Return (X, Y) of the center of cell containing provided text 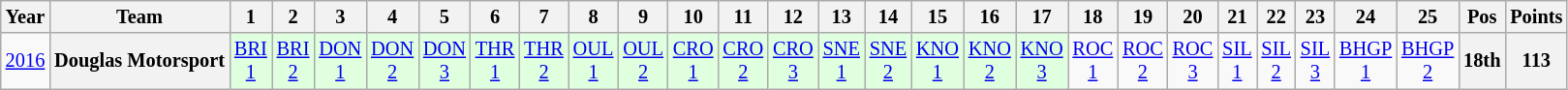
23 (1315, 16)
CRO2 (743, 61)
CRO1 (693, 61)
20 (1193, 16)
19 (1143, 16)
DON2 (392, 61)
25 (1428, 16)
DON3 (445, 61)
DON1 (340, 61)
Points (1536, 16)
ROC1 (1093, 61)
SIL2 (1276, 61)
KNO3 (1042, 61)
12 (793, 16)
OUL1 (594, 61)
16 (990, 16)
CRO3 (793, 61)
3 (340, 16)
18th (1482, 61)
7 (543, 16)
6 (495, 16)
Pos (1482, 16)
BRI2 (293, 61)
ROC2 (1143, 61)
BHGP2 (1428, 61)
5 (445, 16)
KNO1 (938, 61)
14 (888, 16)
10 (693, 16)
1 (251, 16)
BHGP1 (1366, 61)
BRI1 (251, 61)
SIL1 (1237, 61)
THR2 (543, 61)
KNO2 (990, 61)
ROC3 (1193, 61)
18 (1093, 16)
11 (743, 16)
17 (1042, 16)
15 (938, 16)
8 (594, 16)
113 (1536, 61)
SNE2 (888, 61)
THR1 (495, 61)
9 (643, 16)
2 (293, 16)
24 (1366, 16)
4 (392, 16)
Douglas Motorsport (139, 61)
Year (25, 16)
OUL2 (643, 61)
2016 (25, 61)
21 (1237, 16)
SIL3 (1315, 61)
13 (842, 16)
Team (139, 16)
22 (1276, 16)
SNE1 (842, 61)
